Locate the cell with the specified text and output its [X, Y] center coordinate. 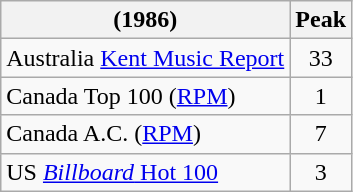
1 [321, 96]
Canada Top 100 (RPM) [146, 96]
3 [321, 172]
(1986) [146, 20]
Peak [321, 20]
Australia Kent Music Report [146, 58]
US Billboard Hot 100 [146, 172]
7 [321, 134]
Canada A.C. (RPM) [146, 134]
33 [321, 58]
